Search for the cell housing the specified text and yield its (x, y) center coordinate. 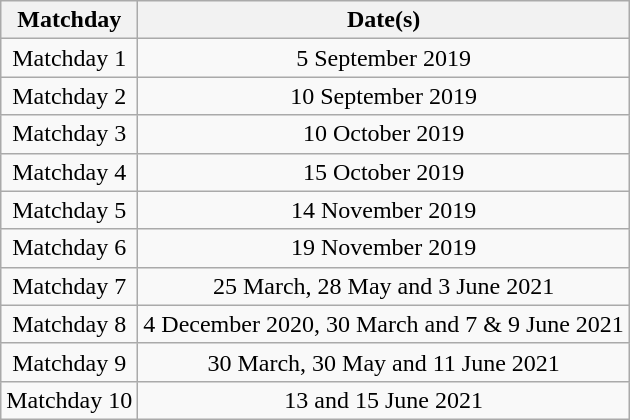
Matchday (70, 20)
10 September 2019 (384, 96)
Matchday 3 (70, 134)
Matchday 10 (70, 400)
Matchday 7 (70, 286)
Matchday 2 (70, 96)
Matchday 9 (70, 362)
25 March, 28 May and 3 June 2021 (384, 286)
10 October 2019 (384, 134)
Matchday 8 (70, 324)
30 March, 30 May and 11 June 2021 (384, 362)
19 November 2019 (384, 248)
Matchday 4 (70, 172)
Matchday 6 (70, 248)
15 October 2019 (384, 172)
Date(s) (384, 20)
Matchday 5 (70, 210)
Matchday 1 (70, 58)
14 November 2019 (384, 210)
4 December 2020, 30 March and 7 & 9 June 2021 (384, 324)
5 September 2019 (384, 58)
13 and 15 June 2021 (384, 400)
